Determine the [X, Y] coordinate at the center of the cell enclosing the given text.  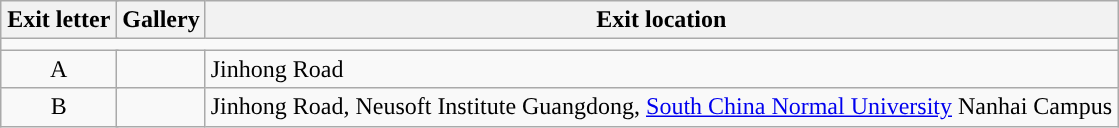
Jinhong Road, Neusoft Institute Guangdong, South China Normal University Nanhai Campus [661, 107]
Exit letter [59, 20]
B [59, 107]
Jinhong Road [661, 69]
Exit location [661, 20]
A [59, 69]
Gallery [161, 20]
